Output the (x, y) coordinate of the center of the cell containing the given text.  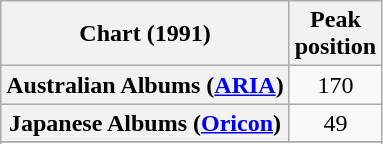
Chart (1991) (145, 34)
Peakposition (335, 34)
Japanese Albums (Oricon) (145, 123)
170 (335, 85)
49 (335, 123)
Australian Albums (ARIA) (145, 85)
